Search for the cell housing the specified text and yield its [X, Y] center coordinate. 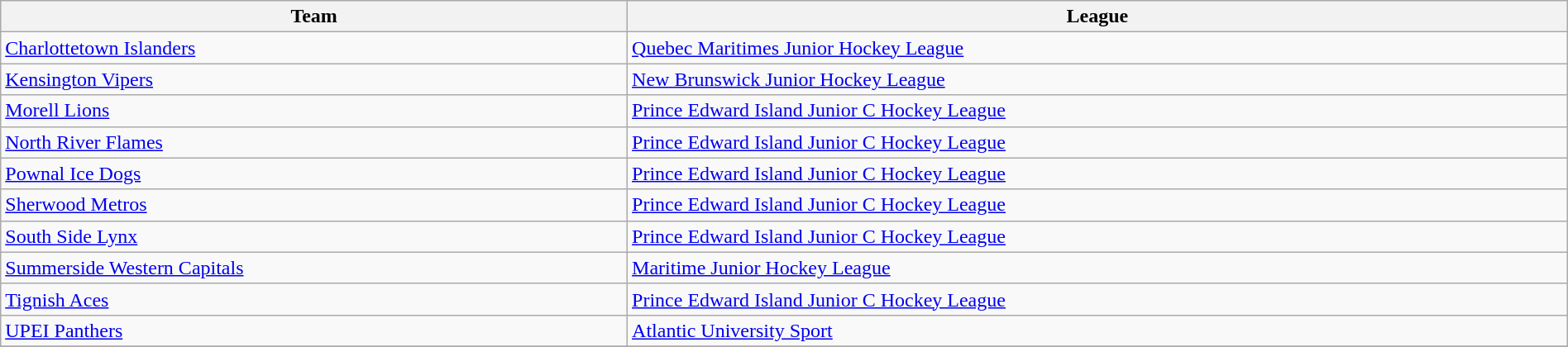
Sherwood Metros [314, 205]
Team [314, 17]
League [1098, 17]
South Side Lynx [314, 236]
Charlottetown Islanders [314, 48]
Maritime Junior Hockey League [1098, 268]
Summerside Western Capitals [314, 268]
New Brunswick Junior Hockey League [1098, 79]
Atlantic University Sport [1098, 330]
Morell Lions [314, 111]
Kensington Vipers [314, 79]
Pownal Ice Dogs [314, 173]
North River Flames [314, 142]
Tignish Aces [314, 299]
UPEI Panthers [314, 330]
Quebec Maritimes Junior Hockey League [1098, 48]
